Capture the cell that displays the provided text and extract its (X, Y) central coordinate. 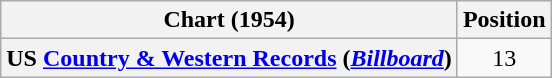
Position (504, 20)
US Country & Western Records (Billboard) (230, 58)
13 (504, 58)
Chart (1954) (230, 20)
